Identify which cell holds the provided text, then report its [X, Y] central coordinate. 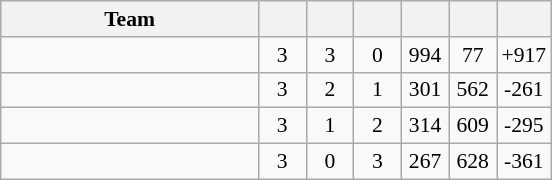
Team [130, 19]
77 [473, 55]
-295 [524, 126]
628 [473, 162]
609 [473, 126]
+917 [524, 55]
-361 [524, 162]
314 [425, 126]
994 [425, 55]
267 [425, 162]
562 [473, 90]
301 [425, 90]
-261 [524, 90]
